Return the [x, y] coordinate for the center point of the cell that contains the specified text.  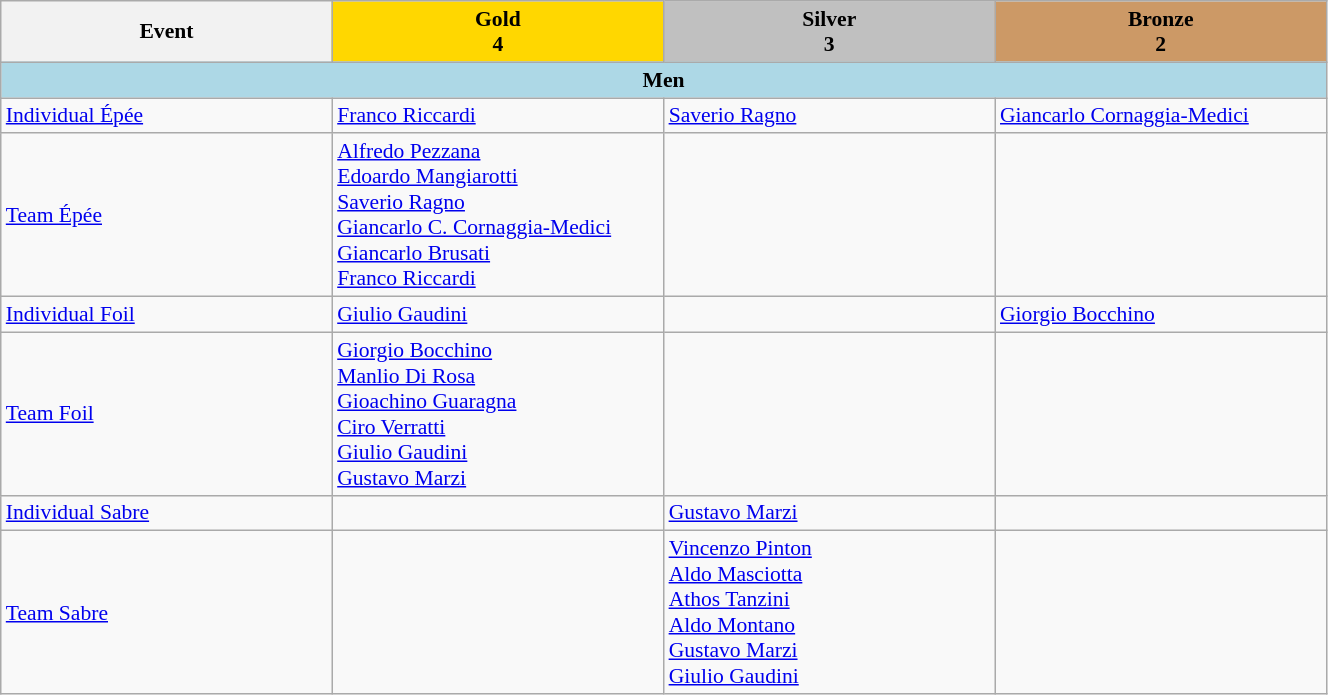
Giancarlo Cornaggia-Medici [1160, 116]
Bronze2 [1160, 32]
Team Foil [166, 414]
Event [166, 32]
Men [664, 80]
Individual Sabre [166, 513]
Individual Foil [166, 315]
Team Sabre [166, 612]
Saverio Ragno [830, 116]
Giorgio BocchinoManlio Di RosaGioachino GuaragnaCiro VerrattiGiulio GaudiniGustavo Marzi [498, 414]
Silver3 [830, 32]
Gustavo Marzi [830, 513]
Team Épée [166, 216]
Individual Épée [166, 116]
Franco Riccardi [498, 116]
Giorgio Bocchino [1160, 315]
Gold4 [498, 32]
Alfredo PezzanaEdoardo MangiarottiSaverio RagnoGiancarlo C. Cornaggia-MediciGiancarlo BrusatiFranco Riccardi [498, 216]
Giulio Gaudini [498, 315]
Vincenzo PintonAldo MasciottaAthos TanziniAldo MontanoGustavo MarziGiulio Gaudini [830, 612]
